Find where the given text appears and provide that cell's center as [x, y] coordinate. 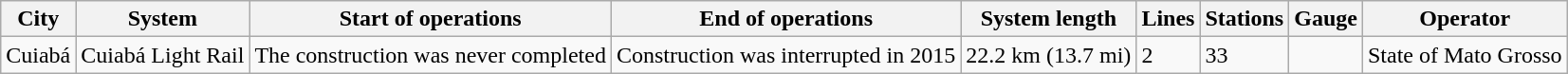
Operator [1465, 19]
Stations [1245, 19]
Cuiabá [38, 55]
System length [1049, 19]
Gauge [1326, 19]
City [38, 19]
Cuiabá Light Rail [163, 55]
33 [1245, 55]
Construction was interrupted in 2015 [785, 55]
System [163, 19]
Start of operations [431, 19]
The construction was never completed [431, 55]
Lines [1169, 19]
22.2 km (13.7 mi) [1049, 55]
2 [1169, 55]
End of operations [785, 19]
State of Mato Grosso [1465, 55]
